Extract the [X, Y] coordinate from the center of the cell holding the provided text.  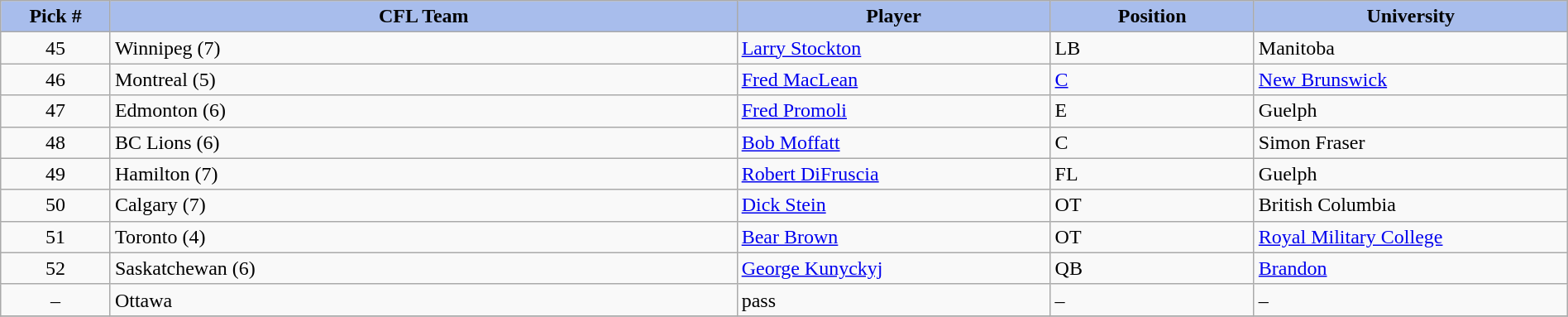
Calgary (7) [423, 205]
45 [56, 48]
Simon Fraser [1411, 142]
Player [893, 17]
Brandon [1411, 268]
Larry Stockton [893, 48]
Toronto (4) [423, 237]
50 [56, 205]
Pick # [56, 17]
52 [56, 268]
Robert DiFruscia [893, 174]
FL [1152, 174]
47 [56, 111]
New Brunswick [1411, 79]
BC Lions (6) [423, 142]
Fred MacLean [893, 79]
George Kunyckyj [893, 268]
51 [56, 237]
CFL Team [423, 17]
Dick Stein [893, 205]
Edmonton (6) [423, 111]
Hamilton (7) [423, 174]
Royal Military College [1411, 237]
Montreal (5) [423, 79]
Manitoba [1411, 48]
Winnipeg (7) [423, 48]
LB [1152, 48]
Ottawa [423, 300]
Bob Moffatt [893, 142]
British Columbia [1411, 205]
Saskatchewan (6) [423, 268]
46 [56, 79]
Position [1152, 17]
pass [893, 300]
University [1411, 17]
Bear Brown [893, 237]
E [1152, 111]
48 [56, 142]
Fred Promoli [893, 111]
QB [1152, 268]
49 [56, 174]
